Return the [X, Y] coordinate for the center point of the cell that contains the specified text.  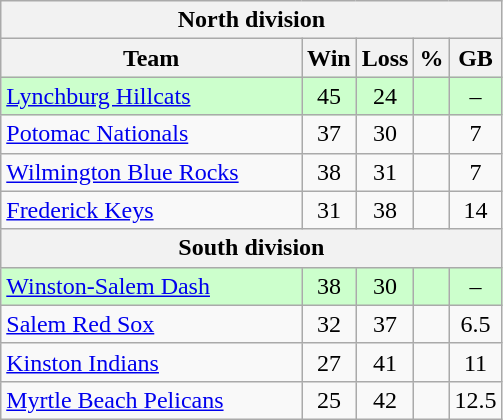
25 [330, 400]
Potomac Nationals [152, 134]
% [432, 58]
41 [385, 362]
24 [385, 96]
14 [476, 210]
27 [330, 362]
Loss [385, 58]
Wilmington Blue Rocks [152, 172]
South division [252, 248]
Team [152, 58]
42 [385, 400]
12.5 [476, 400]
45 [330, 96]
11 [476, 362]
North division [252, 20]
Win [330, 58]
Frederick Keys [152, 210]
6.5 [476, 324]
Myrtle Beach Pelicans [152, 400]
GB [476, 58]
Kinston Indians [152, 362]
Salem Red Sox [152, 324]
32 [330, 324]
Winston-Salem Dash [152, 286]
Lynchburg Hillcats [152, 96]
